Return the (x, y) coordinate for the center point of the cell that contains the specified text.  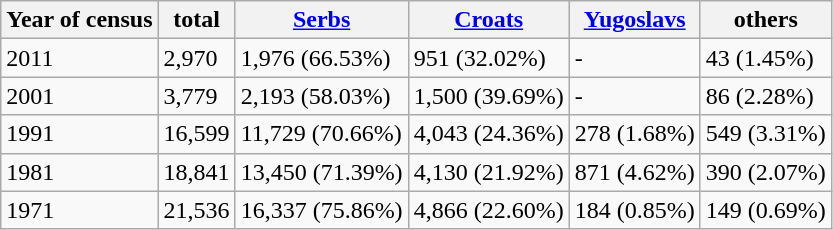
390 (2.07%) (766, 172)
Croats (488, 20)
184 (0.85%) (634, 210)
13,450 (71.39%) (322, 172)
1,500 (39.69%) (488, 96)
149 (0.69%) (766, 210)
others (766, 20)
2011 (80, 58)
16,337 (75.86%) (322, 210)
4,043 (24.36%) (488, 134)
Year of census (80, 20)
1991 (80, 134)
16,599 (196, 134)
2,193 (58.03%) (322, 96)
2001 (80, 96)
4,866 (22.60%) (488, 210)
278 (1.68%) (634, 134)
549 (3.31%) (766, 134)
11,729 (70.66%) (322, 134)
3,779 (196, 96)
total (196, 20)
Yugoslavs (634, 20)
1,976 (66.53%) (322, 58)
1971 (80, 210)
43 (1.45%) (766, 58)
86 (2.28%) (766, 96)
Serbs (322, 20)
1981 (80, 172)
18,841 (196, 172)
4,130 (21.92%) (488, 172)
951 (32.02%) (488, 58)
871 (4.62%) (634, 172)
21,536 (196, 210)
2,970 (196, 58)
